Identify which cell holds the provided text, then report its [X, Y] central coordinate. 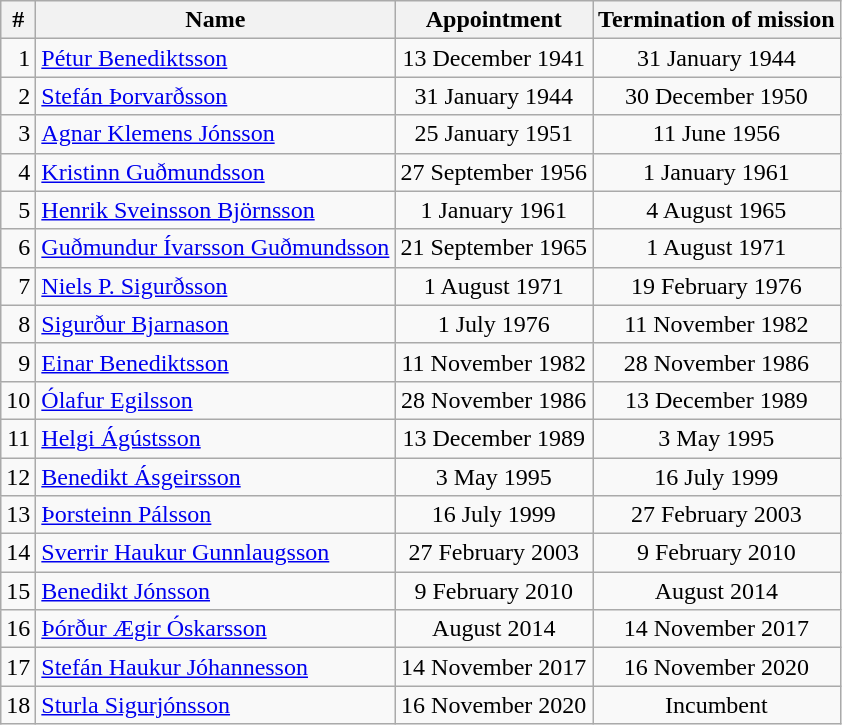
Sigurður Bjarnason [216, 324]
2 [18, 96]
14 [18, 553]
Pétur Benediktsson [216, 58]
3 [18, 134]
16 [18, 629]
Benedikt Jónsson [216, 591]
Appointment [494, 20]
21 September 1965 [494, 248]
1 [18, 58]
Sverrir Haukur Gunnlaugsson [216, 553]
4 August 1965 [717, 210]
Termination of mission [717, 20]
8 [18, 324]
Kristinn Guðmundsson [216, 172]
Guðmundur Ívarsson Guðmundsson [216, 248]
19 February 1976 [717, 286]
11 [18, 438]
Sturla Sigurjónsson [216, 705]
# [18, 20]
12 [18, 477]
13 [18, 515]
10 [18, 400]
13 December 1941 [494, 58]
18 [18, 705]
Þorsteinn Pálsson [216, 515]
9 [18, 362]
Helgi Ágústsson [216, 438]
Name [216, 20]
Stefán Þorvarðsson [216, 96]
Benedikt Ásgeirsson [216, 477]
25 January 1951 [494, 134]
7 [18, 286]
Agnar Klemens Jónsson [216, 134]
Henrik Sveinsson Björnsson [216, 210]
27 September 1956 [494, 172]
Incumbent [717, 705]
17 [18, 667]
Ólafur Egilsson [216, 400]
4 [18, 172]
Þórður Ægir Óskarsson [216, 629]
30 December 1950 [717, 96]
Stefán Haukur Jóhannesson [216, 667]
15 [18, 591]
Einar Benediktsson [216, 362]
5 [18, 210]
6 [18, 248]
1 July 1976 [494, 324]
11 June 1956 [717, 134]
Niels P. Sigurðsson [216, 286]
